Pinpoint the cell where the given text exists, returning its [x, y] midpoint coordinate. 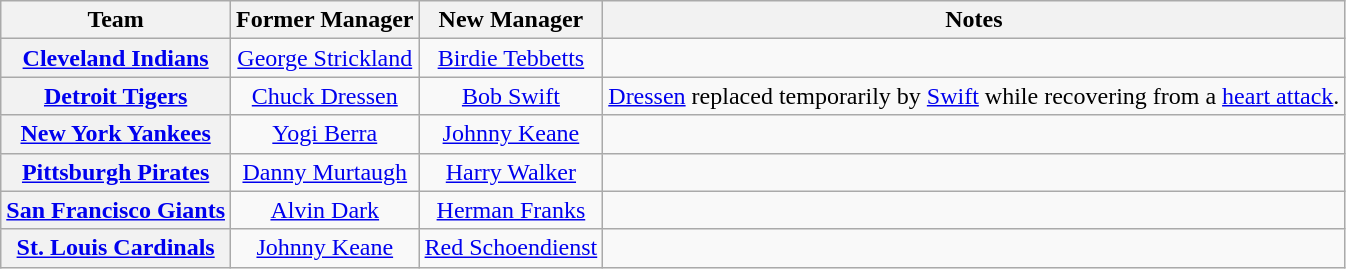
San Francisco Giants [116, 210]
Bob Swift [511, 96]
Birdie Tebbetts [511, 58]
Herman Franks [511, 210]
Chuck Dressen [326, 96]
Detroit Tigers [116, 96]
George Strickland [326, 58]
New York Yankees [116, 134]
Alvin Dark [326, 210]
Harry Walker [511, 172]
Cleveland Indians [116, 58]
Dressen replaced temporarily by Swift while recovering from a heart attack. [974, 96]
Notes [974, 20]
Former Manager [326, 20]
Yogi Berra [326, 134]
Pittsburgh Pirates [116, 172]
Team [116, 20]
New Manager [511, 20]
Red Schoendienst [511, 248]
Danny Murtaugh [326, 172]
St. Louis Cardinals [116, 248]
